Search for the cell housing the specified text and yield its (X, Y) center coordinate. 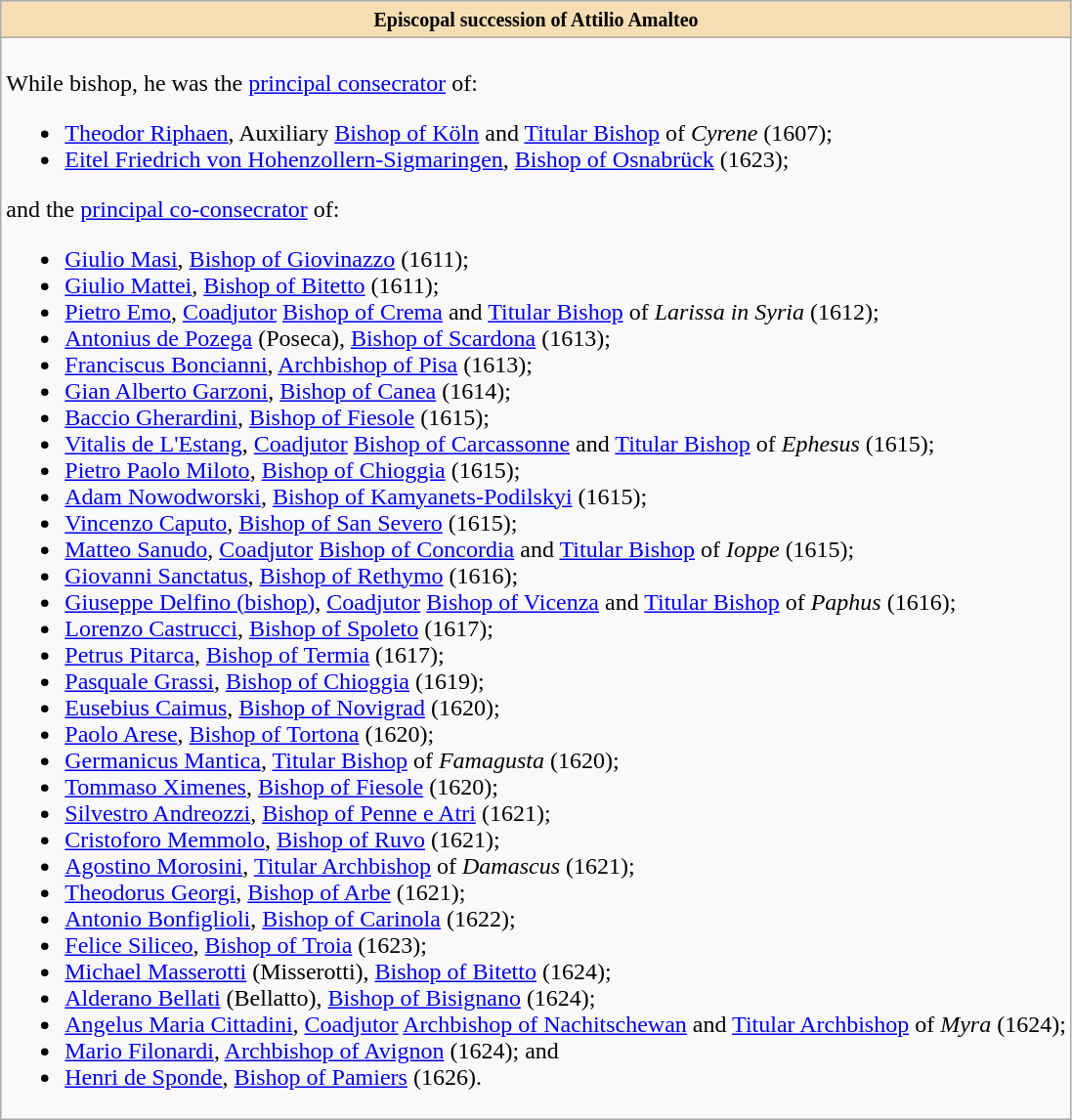
Episcopal succession of Attilio Amalteo (536, 20)
